Provide the [X, Y] coordinate of the cell's center where the given text is located.  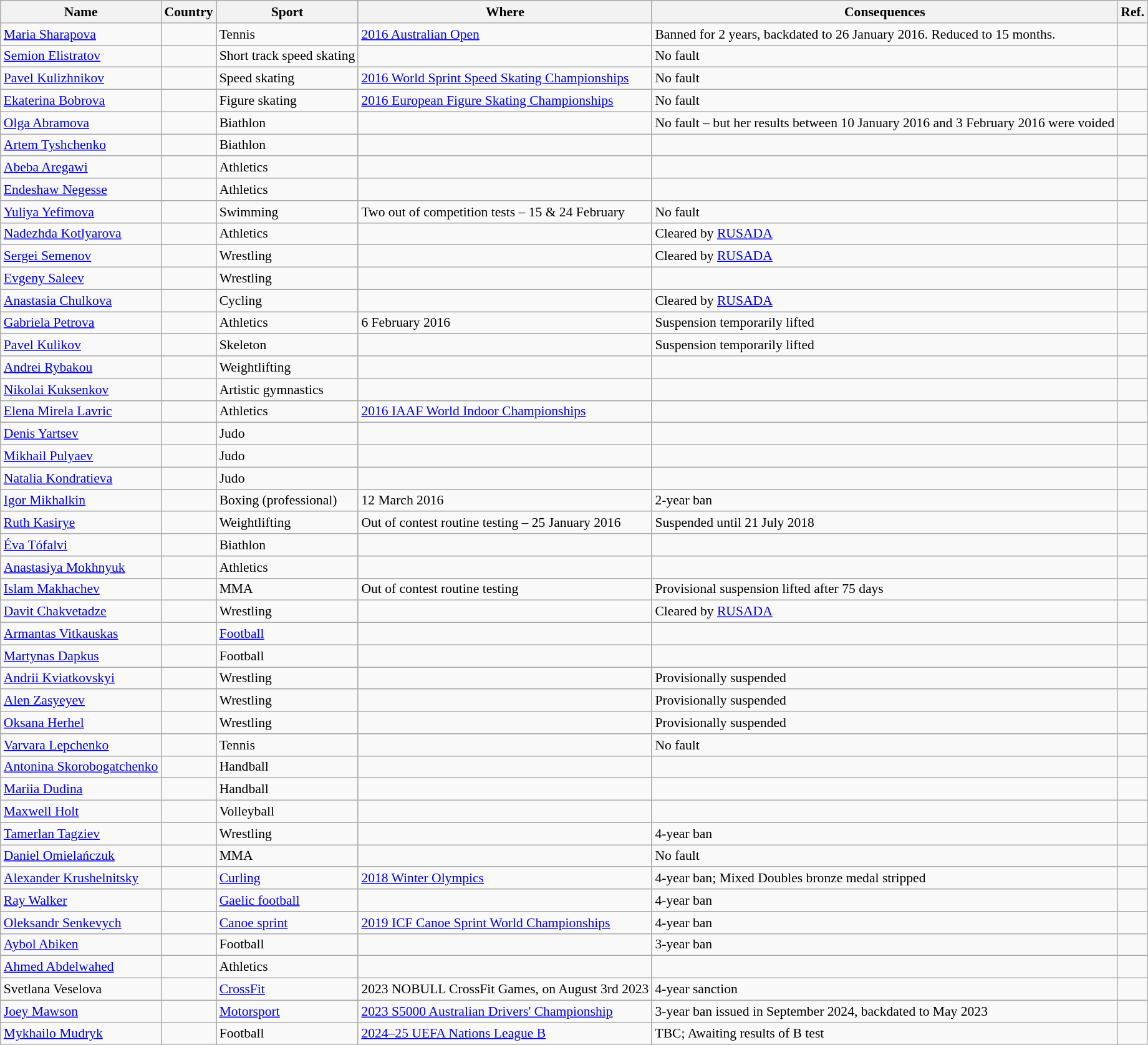
Gabriela Petrova [81, 323]
Endeshaw Negesse [81, 190]
Artistic gymnastics [287, 390]
Nikolai Kuksenkov [81, 390]
Maria Sharapova [81, 34]
Mikhail Pulyaev [81, 456]
Oleksandr Senkevych [81, 923]
Short track speed skating [287, 56]
Speed skating [287, 79]
2016 European Figure Skating Championships [505, 101]
Anastasia Chulkova [81, 301]
Swimming [287, 212]
Out of contest routine testing – 25 January 2016 [505, 523]
Suspended until 21 July 2018 [884, 523]
Aybol Abiken [81, 945]
Skeleton [287, 345]
Provisional suspension lifted after 75 days [884, 589]
2016 World Sprint Speed Skating Championships [505, 79]
Denis Yartsev [81, 434]
Mariia Dudina [81, 789]
Banned for 2 years, backdated to 26 January 2016. Reduced to 15 months. [884, 34]
2023 S5000 Australian Drivers' Championship [505, 1011]
Islam Makhachev [81, 589]
Armantas Vitkauskas [81, 634]
2-year ban [884, 501]
Where [505, 12]
Out of contest routine testing [505, 589]
Two out of competition tests – 15 & 24 February [505, 212]
2016 IAAF World Indoor Championships [505, 412]
3-year ban [884, 945]
Antonina Skorobogatchenko [81, 767]
Varvara Lepchenko [81, 745]
Semion Elistratov [81, 56]
Ray Walker [81, 900]
Nadezhda Kotlyarova [81, 234]
Sergei Semenov [81, 256]
Evgeny Saleev [81, 279]
Svetlana Veselova [81, 990]
Ahmed Abdelwahed [81, 967]
Canoe sprint [287, 923]
3-year ban issued in September 2024, backdated to May 2023 [884, 1011]
Anastasiya Mokhnyuk [81, 567]
Boxing (professional) [287, 501]
Alexander Krushelnitsky [81, 879]
Country [188, 12]
Maxwell Holt [81, 812]
Andrei Rybakou [81, 367]
2018 Winter Olympics [505, 879]
No fault – but her results between 10 January 2016 and 3 February 2016 were voided [884, 123]
12 March 2016 [505, 501]
Ref. [1132, 12]
Olga Abramova [81, 123]
Oksana Herhel [81, 723]
4-year ban; Mixed Doubles bronze medal stripped [884, 879]
4-year sanction [884, 990]
Ruth Kasirye [81, 523]
2023 NOBULL CrossFit Games, on August 3rd 2023 [505, 990]
Elena Mirela Lavric [81, 412]
2019 ICF Canoe Sprint World Championships [505, 923]
CrossFit [287, 990]
Name [81, 12]
2016 Australian Open [505, 34]
Tamerlan Tagziev [81, 834]
2024–25 UEFA Nations League B [505, 1034]
Abeba Aregawi [81, 168]
Yuliya Yefimova [81, 212]
Davit Chakvetadze [81, 612]
Pavel Kulizhnikov [81, 79]
Curling [287, 879]
Andrii Kviatkovskyi [81, 678]
Martynas Dapkus [81, 656]
Joey Mawson [81, 1011]
Natalia Kondratieva [81, 478]
Artem Tyshchenko [81, 145]
Daniel Omielańczuk [81, 856]
Cycling [287, 301]
Sport [287, 12]
Ekaterina Bobrova [81, 101]
Alen Zasyeyev [81, 701]
Volleyball [287, 812]
Gaelic football [287, 900]
Consequences [884, 12]
Motorsport [287, 1011]
Éva Tófalvi [81, 545]
TBC; Awaiting results of B test [884, 1034]
Figure skating [287, 101]
Igor Mikhalkin [81, 501]
Pavel Kulikov [81, 345]
6 February 2016 [505, 323]
Mykhailo Mudryk [81, 1034]
